Locate the cell with the specified text and output its (x, y) center coordinate. 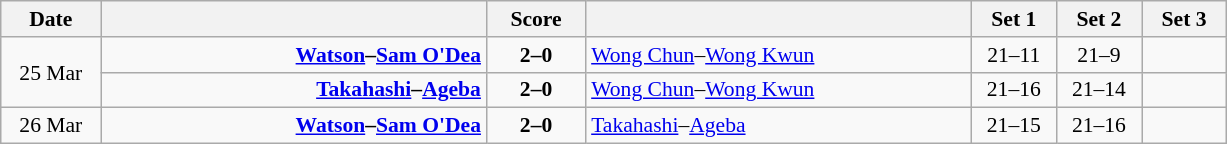
21–15 (1014, 126)
21–11 (1014, 55)
26 Mar (51, 126)
Date (51, 19)
21–14 (1098, 90)
Set 2 (1098, 19)
Set 1 (1014, 19)
25 Mar (51, 72)
Set 3 (1184, 19)
21–9 (1098, 55)
Score (536, 19)
